Pinpoint the cell where the given text exists, returning its (X, Y) midpoint coordinate. 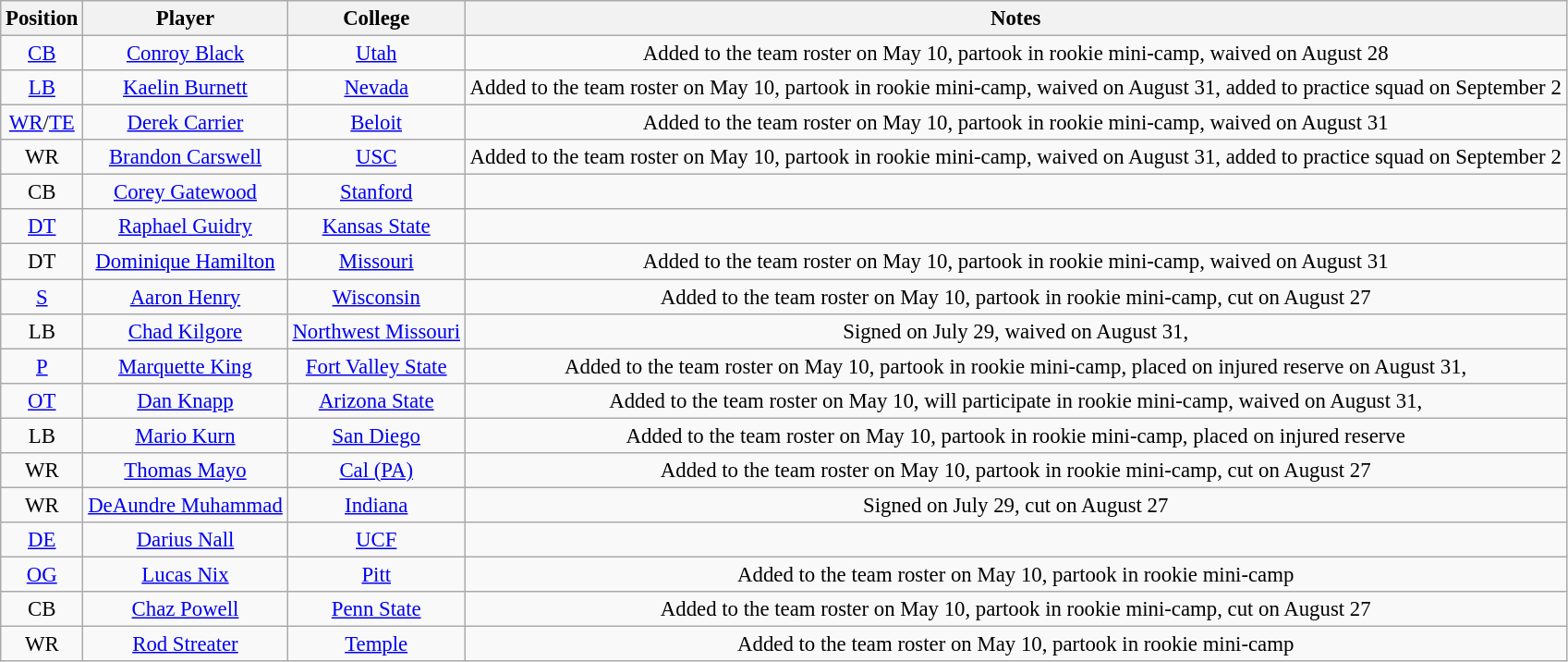
Indiana (376, 505)
Brandon Carswell (185, 157)
Chaz Powell (185, 609)
Stanford (376, 192)
Added to the team roster on May 10, partook in rookie mini-camp, waived on August 28 (1015, 54)
Dominique Hamilton (185, 262)
Mario Kurn (185, 435)
Corey Gatewood (185, 192)
Position (43, 18)
USC (376, 157)
Kansas State (376, 227)
UCF (376, 540)
Nevada (376, 88)
Cal (PA) (376, 471)
Dan Knapp (185, 400)
Rod Streater (185, 644)
Kaelin Burnett (185, 88)
Player (185, 18)
Signed on July 29, waived on August 31, (1015, 331)
Wisconsin (376, 297)
Pitt (376, 574)
Penn State (376, 609)
Marquette King (185, 366)
Notes (1015, 18)
Thomas Mayo (185, 471)
WR/TE (43, 123)
Darius Nall (185, 540)
College (376, 18)
Added to the team roster on May 10, partook in rookie mini-camp, placed on injured reserve on August 31, (1015, 366)
Beloit (376, 123)
Fort Valley State (376, 366)
Added to the team roster on May 10, will participate in rookie mini-camp, waived on August 31, (1015, 400)
Northwest Missouri (376, 331)
S (43, 297)
DeAundre Muhammad (185, 505)
Added to the team roster on May 10, partook in rookie mini-camp, placed on injured reserve (1015, 435)
OT (43, 400)
Raphael Guidry (185, 227)
Signed on July 29, cut on August 27 (1015, 505)
Missouri (376, 262)
OG (43, 574)
P (43, 366)
DE (43, 540)
Arizona State (376, 400)
Lucas Nix (185, 574)
Utah (376, 54)
Chad Kilgore (185, 331)
Temple (376, 644)
Aaron Henry (185, 297)
Conroy Black (185, 54)
San Diego (376, 435)
Derek Carrier (185, 123)
